Provide the (X, Y) coordinate of the cell's center where the given text is located.  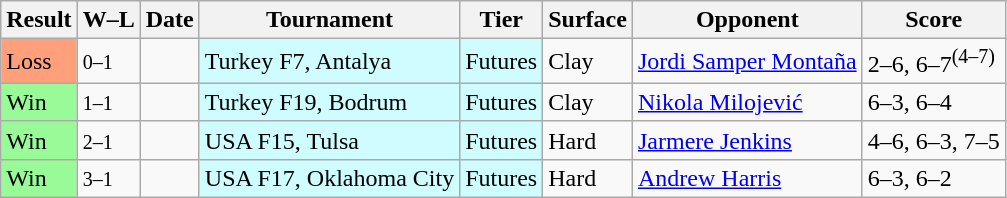
2–6, 6–7(4–7) (934, 62)
USA F17, Oklahoma City (329, 178)
Nikola Milojević (747, 102)
W–L (108, 20)
4–6, 6–3, 7–5 (934, 140)
Jarmere Jenkins (747, 140)
Surface (588, 20)
Result (39, 20)
Turkey F19, Bodrum (329, 102)
Tier (502, 20)
Jordi Samper Montaña (747, 62)
0–1 (108, 62)
Loss (39, 62)
2–1 (108, 140)
USA F15, Tulsa (329, 140)
Turkey F7, Antalya (329, 62)
Tournament (329, 20)
Andrew Harris (747, 178)
3–1 (108, 178)
Date (170, 20)
6–3, 6–2 (934, 178)
1–1 (108, 102)
Score (934, 20)
6–3, 6–4 (934, 102)
Opponent (747, 20)
